Determine the (x, y) coordinate at the center of the cell enclosing the given text.  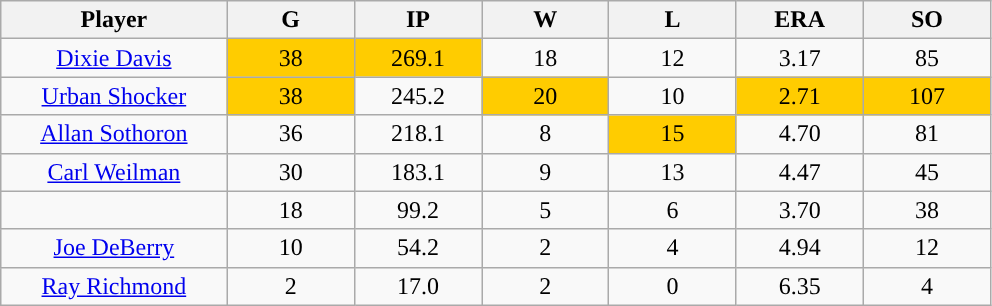
107 (926, 96)
Joe DeBerry (114, 248)
L (672, 20)
245.2 (418, 96)
0 (672, 286)
4.94 (800, 248)
Carl Weilman (114, 172)
3.70 (800, 210)
6 (672, 210)
ERA (800, 20)
17.0 (418, 286)
Allan Sothoron (114, 134)
4.47 (800, 172)
G (290, 20)
5 (546, 210)
15 (672, 134)
3.17 (800, 58)
30 (290, 172)
99.2 (418, 210)
Dixie Davis (114, 58)
81 (926, 134)
6.35 (800, 286)
36 (290, 134)
85 (926, 58)
8 (546, 134)
20 (546, 96)
Urban Shocker (114, 96)
269.1 (418, 58)
13 (672, 172)
Ray Richmond (114, 286)
2.71 (800, 96)
4.70 (800, 134)
9 (546, 172)
SO (926, 20)
54.2 (418, 248)
45 (926, 172)
183.1 (418, 172)
Player (114, 20)
IP (418, 20)
218.1 (418, 134)
W (546, 20)
